Detect which cell encompasses the target text, then output its [X, Y] center coordinate. 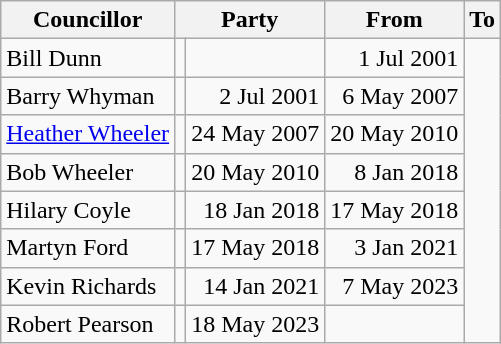
To [482, 20]
Hilary Coyle [88, 210]
24 May 2007 [256, 134]
8 Jan 2018 [394, 172]
14 Jan 2021 [256, 286]
Party [250, 20]
1 Jul 2001 [394, 58]
18 Jan 2018 [256, 210]
3 Jan 2021 [394, 248]
2 Jul 2001 [256, 96]
Barry Whyman [88, 96]
Kevin Richards [88, 286]
Martyn Ford [88, 248]
Robert Pearson [88, 324]
Councillor [88, 20]
Bob Wheeler [88, 172]
Bill Dunn [88, 58]
Heather Wheeler [88, 134]
From [394, 20]
18 May 2023 [256, 324]
7 May 2023 [394, 286]
6 May 2007 [394, 96]
